Provide the [X, Y] coordinate of the cell's center where the given text is located.  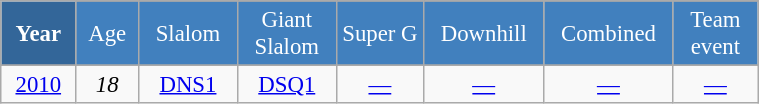
Year [38, 34]
DSQ1 [286, 85]
GiantSlalom [286, 34]
18 [108, 85]
DNS1 [188, 85]
Age [108, 34]
Combined [608, 34]
Super G [380, 34]
Team event [716, 34]
Slalom [188, 34]
Downhill [484, 34]
2010 [38, 85]
